Extract the [X, Y] coordinate from the center of the cell holding the provided text.  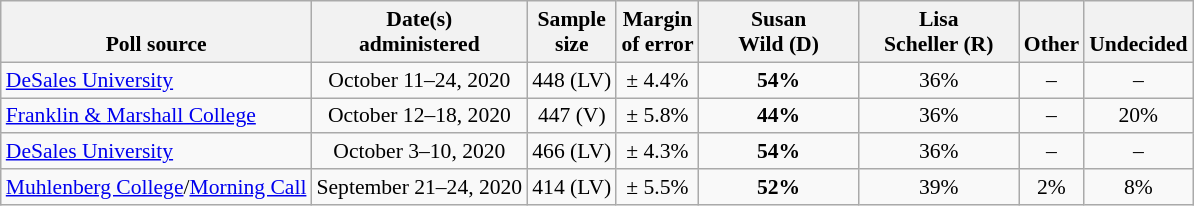
Poll source [156, 32]
SusanWild (D) [779, 32]
Samplesize [572, 32]
October 12–18, 2020 [419, 116]
October 11–24, 2020 [419, 80]
39% [939, 187]
2% [1052, 187]
Marginof error [657, 32]
Undecided [1138, 32]
LisaScheller (R) [939, 32]
September 21–24, 2020 [419, 187]
Date(s)administered [419, 32]
Muhlenberg College/Morning Call [156, 187]
October 3–10, 2020 [419, 152]
448 (LV) [572, 80]
± 4.4% [657, 80]
52% [779, 187]
± 5.5% [657, 187]
466 (LV) [572, 152]
44% [779, 116]
20% [1138, 116]
447 (V) [572, 116]
8% [1138, 187]
± 5.8% [657, 116]
Other [1052, 32]
Franklin & Marshall College [156, 116]
± 4.3% [657, 152]
414 (LV) [572, 187]
